Return [x, y] of the center of cell containing provided text 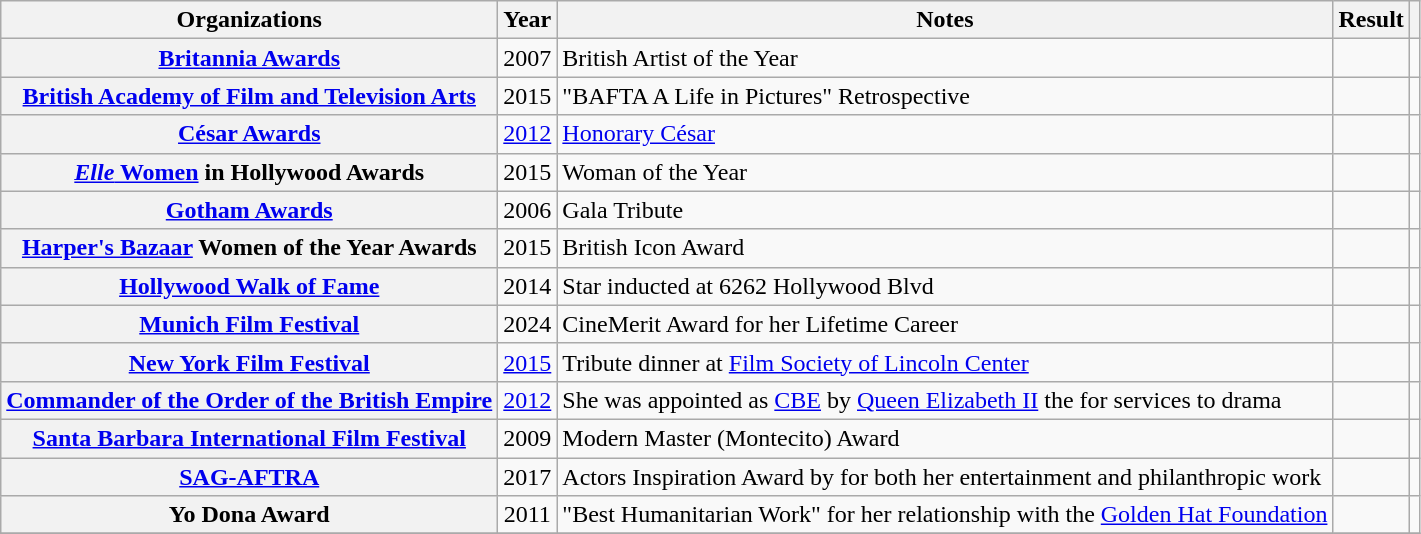
Notes [945, 20]
Harper's Bazaar Women of the Year Awards [250, 248]
2009 [528, 438]
Modern Master (Montecito) Award [945, 438]
She was appointed as CBE by Queen Elizabeth II the for services to drama [945, 400]
British Artist of the Year [945, 58]
2006 [528, 210]
Gala Tribute [945, 210]
British Academy of Film and Television Arts [250, 96]
Actors Inspiration Award by for both her entertainment and philanthropic work [945, 477]
Woman of the Year [945, 172]
Result [1371, 20]
Organizations [250, 20]
Hollywood Walk of Fame [250, 286]
Tribute dinner at Film Society of Lincoln Center [945, 362]
Commander of the Order of the British Empire [250, 400]
Yo Dona Award [250, 515]
Elle Women in Hollywood Awards [250, 172]
2007 [528, 58]
2014 [528, 286]
SAG-AFTRA [250, 477]
"Best Humanitarian Work" for her relationship with the Golden Hat Foundation [945, 515]
CineMerit Award for her Lifetime Career [945, 324]
César Awards [250, 134]
Year [528, 20]
Santa Barbara International Film Festival [250, 438]
"BAFTA A Life in Pictures" Retrospective [945, 96]
Munich Film Festival [250, 324]
British Icon Award [945, 248]
New York Film Festival [250, 362]
Britannia Awards [250, 58]
2017 [528, 477]
2011 [528, 515]
Honorary César [945, 134]
Gotham Awards [250, 210]
2024 [528, 324]
Star inducted at 6262 Hollywood Blvd [945, 286]
